Find where the given text appears and provide that cell's center as (x, y) coordinate. 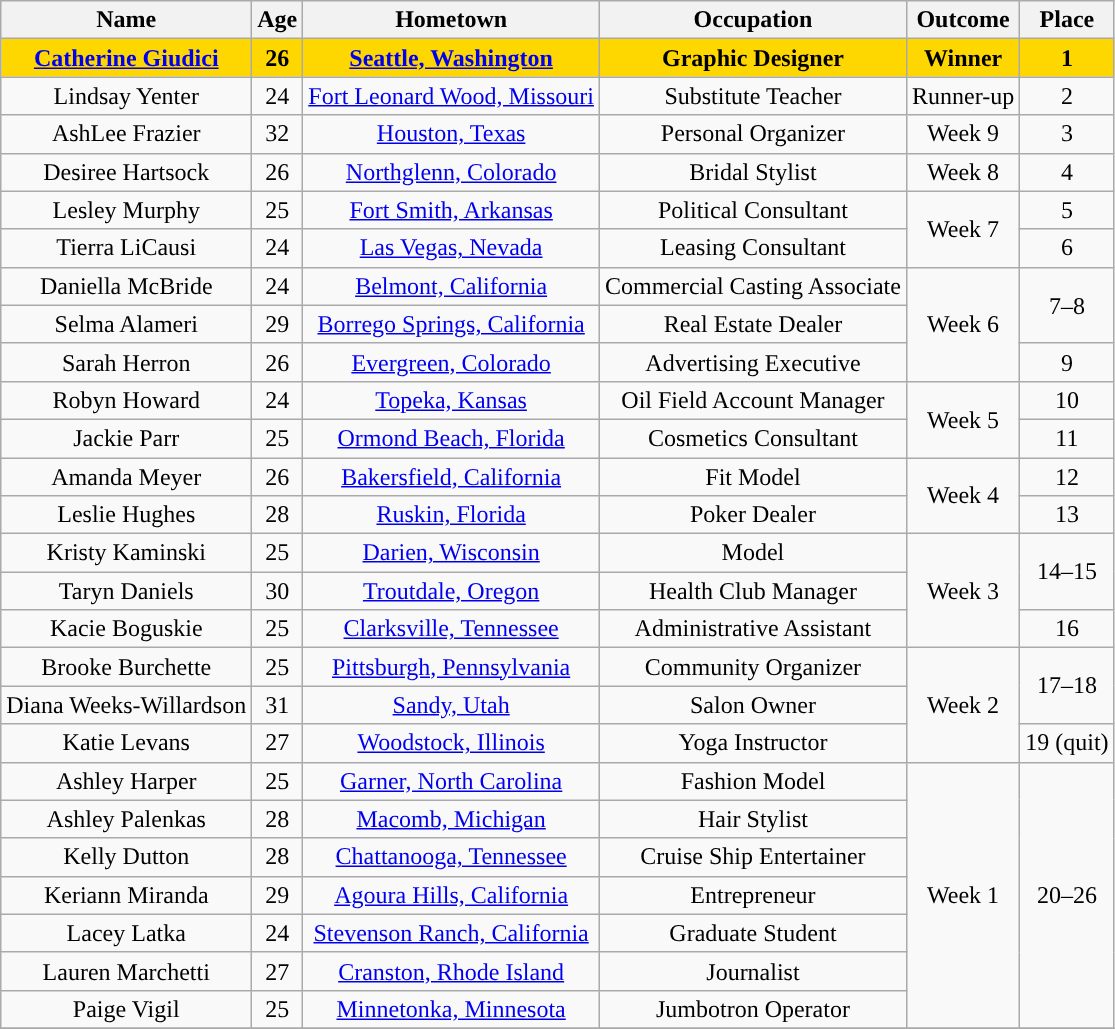
Week 8 (962, 172)
Las Vegas, Nevada (452, 248)
Chattanooga, Tennessee (452, 857)
Belmont, California (452, 286)
20–26 (1067, 895)
Kacie Boguskie (126, 629)
Borrego Springs, California (452, 324)
Darien, Wisconsin (452, 553)
1 (1067, 58)
Agoura Hills, California (452, 895)
Daniella McBride (126, 286)
Political Consultant (752, 210)
Stevenson Ranch, California (452, 933)
Leasing Consultant (752, 248)
Ormond Beach, Florida (452, 438)
Week 1 (962, 895)
Keriann Miranda (126, 895)
3 (1067, 134)
Model (752, 553)
Week 7 (962, 229)
Place (1067, 20)
Bridal Stylist (752, 172)
5 (1067, 210)
Northglenn, Colorado (452, 172)
Amanda Meyer (126, 477)
Runner-up (962, 96)
Ashley Palenkas (126, 819)
14–15 (1067, 572)
Fort Smith, Arkansas (452, 210)
Sarah Herron (126, 362)
Week 9 (962, 134)
Lauren Marchetti (126, 971)
10 (1067, 400)
Week 6 (962, 324)
Name (126, 20)
Week 2 (962, 705)
4 (1067, 172)
Week 4 (962, 496)
Week 3 (962, 591)
Ashley Harper (126, 781)
Commercial Casting Associate (752, 286)
Winner (962, 58)
Katie Levans (126, 743)
Salon Owner (752, 705)
13 (1067, 515)
30 (278, 591)
Minnetonka, Minnesota (452, 1009)
Lacey Latka (126, 933)
Leslie Hughes (126, 515)
Graduate Student (752, 933)
Clarksville, Tennessee (452, 629)
Bakersfield, California (452, 477)
Evergreen, Colorado (452, 362)
Macomb, Michigan (452, 819)
Fit Model (752, 477)
Graphic Designer (752, 58)
Fort Leonard Wood, Missouri (452, 96)
Cranston, Rhode Island (452, 971)
Taryn Daniels (126, 591)
Poker Dealer (752, 515)
Cruise Ship Entertainer (752, 857)
Occupation (752, 20)
Selma Alameri (126, 324)
Desiree Hartsock (126, 172)
Topeka, Kansas (452, 400)
Pittsburgh, Pennsylvania (452, 667)
Personal Organizer (752, 134)
19 (quit) (1067, 743)
Woodstock, Illinois (452, 743)
Substitute Teacher (752, 96)
9 (1067, 362)
Kristy Kaminski (126, 553)
Outcome (962, 20)
32 (278, 134)
Yoga Instructor (752, 743)
Health Club Manager (752, 591)
Troutdale, Oregon (452, 591)
Lindsay Yenter (126, 96)
Oil Field Account Manager (752, 400)
Garner, North Carolina (452, 781)
Administrative Assistant (752, 629)
Catherine Giudici (126, 58)
Houston, Texas (452, 134)
Kelly Dutton (126, 857)
Paige Vigil (126, 1009)
Jackie Parr (126, 438)
11 (1067, 438)
AshLee Frazier (126, 134)
Cosmetics Consultant (752, 438)
Seattle, Washington (452, 58)
6 (1067, 248)
Ruskin, Florida (452, 515)
12 (1067, 477)
Hometown (452, 20)
Lesley Murphy (126, 210)
Community Organizer (752, 667)
Hair Stylist (752, 819)
2 (1067, 96)
Diana Weeks-Willardson (126, 705)
Sandy, Utah (452, 705)
31 (278, 705)
16 (1067, 629)
Entrepreneur (752, 895)
Real Estate Dealer (752, 324)
Tierra LiCausi (126, 248)
Journalist (752, 971)
Week 5 (962, 419)
Jumbotron Operator (752, 1009)
Brooke Burchette (126, 667)
Age (278, 20)
17–18 (1067, 686)
Advertising Executive (752, 362)
Fashion Model (752, 781)
7–8 (1067, 305)
Robyn Howard (126, 400)
